Locate the cell with the specified text and output its (x, y) center coordinate. 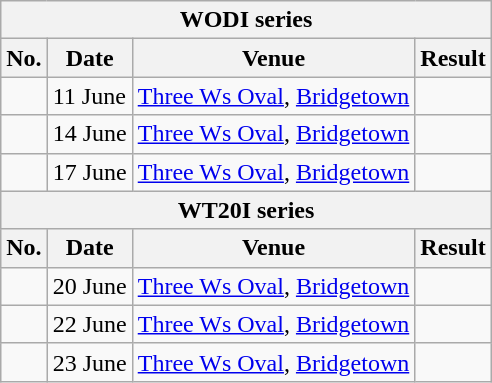
WT20I series (246, 210)
11 June (90, 96)
22 June (90, 324)
17 June (90, 172)
20 June (90, 286)
14 June (90, 134)
WODI series (246, 20)
23 June (90, 362)
